Output the (x, y) coordinate of the center of the cell containing the given text.  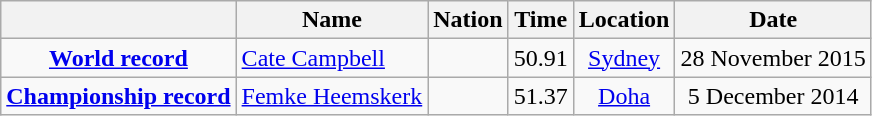
Championship record (118, 96)
Location (624, 20)
Name (332, 20)
Femke Heemskerk (332, 96)
Date (773, 20)
50.91 (540, 58)
World record (118, 58)
Time (540, 20)
5 December 2014 (773, 96)
Doha (624, 96)
28 November 2015 (773, 58)
Cate Campbell (332, 58)
Sydney (624, 58)
51.37 (540, 96)
Nation (468, 20)
